Provide the [x, y] coordinate of the cell's center where the given text is located.  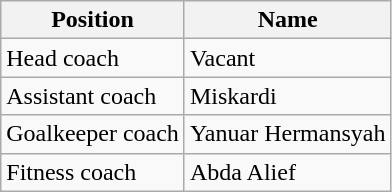
Assistant coach [93, 96]
Miskardi [288, 96]
Yanuar Hermansyah [288, 134]
Head coach [93, 58]
Position [93, 20]
Abda Alief [288, 172]
Goalkeeper coach [93, 134]
Name [288, 20]
Fitness coach [93, 172]
Vacant [288, 58]
